Output the [X, Y] coordinate of the center of the cell containing the given text.  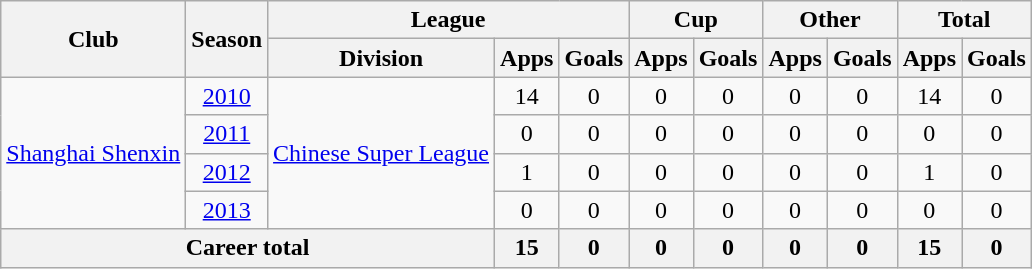
Career total [248, 248]
2011 [227, 134]
Club [94, 39]
2010 [227, 96]
Chinese Super League [382, 153]
Division [382, 58]
Other [830, 20]
Cup [696, 20]
2012 [227, 172]
Total [964, 20]
League [448, 20]
Season [227, 39]
Shanghai Shenxin [94, 153]
2013 [227, 210]
